Search for the cell housing the specified text and yield its [X, Y] center coordinate. 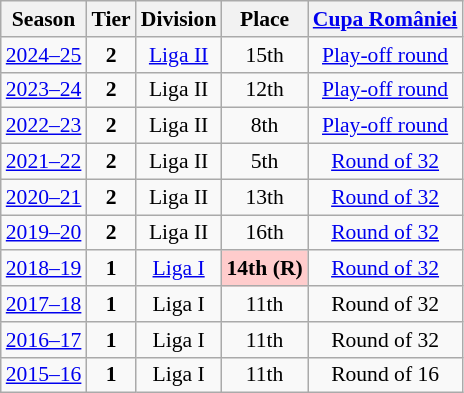
2015–16 [44, 375]
2020–21 [44, 197]
2017–18 [44, 304]
Tier [110, 19]
Cupa României [386, 19]
16th [264, 233]
Place [264, 19]
14th (R) [264, 269]
8th [264, 126]
13th [264, 197]
Division [179, 19]
12th [264, 90]
5th [264, 162]
2022–23 [44, 126]
2018–19 [44, 269]
2016–17 [44, 340]
2019–20 [44, 233]
2021–22 [44, 162]
2024–25 [44, 55]
Round of 16 [386, 375]
Season [44, 19]
2023–24 [44, 90]
15th [264, 55]
